Scan for the cell matching the given text and deliver its (x, y) coordinate at center. 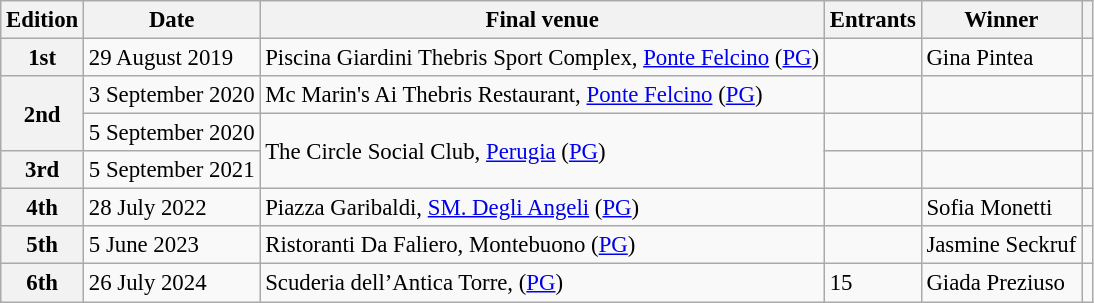
Mc Marin's Ai Thebris Restaurant, Ponte Felcino (PG) (542, 95)
28 July 2022 (172, 208)
Sofia Monetti (1002, 208)
Jasmine Seckruf (1002, 245)
15 (872, 283)
1st (42, 58)
Giada Preziuso (1002, 283)
29 August 2019 (172, 58)
3 September 2020 (172, 95)
Piazza Garibaldi, SM. Degli Angeli (PG) (542, 208)
Ristoranti Da Faliero, Montebuono (PG) (542, 245)
26 July 2024 (172, 283)
5th (42, 245)
3rd (42, 170)
5 June 2023 (172, 245)
Piscina Giardini Thebris Sport Complex, Ponte Felcino (PG) (542, 58)
Final venue (542, 20)
2nd (42, 114)
Winner (1002, 20)
Date (172, 20)
4th (42, 208)
5 September 2020 (172, 133)
Entrants (872, 20)
Gina Pintea (1002, 58)
Scuderia dell’Antica Torre, (PG) (542, 283)
5 September 2021 (172, 170)
The Circle Social Club, Perugia (PG) (542, 152)
6th (42, 283)
Edition (42, 20)
